Locate the cell with the specified text and output its [x, y] center coordinate. 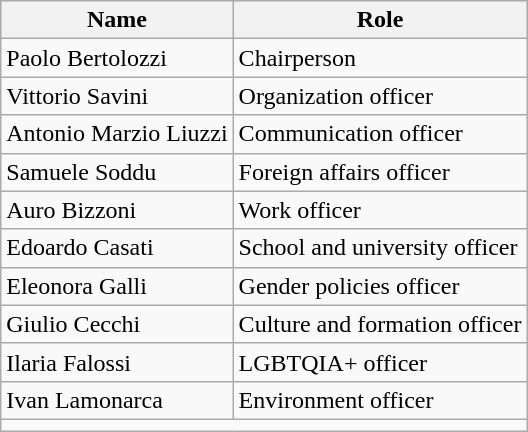
Vittorio Savini [117, 96]
Giulio Cecchi [117, 324]
Culture and formation officer [380, 324]
Eleonora Galli [117, 286]
Name [117, 20]
Environment officer [380, 400]
Work officer [380, 210]
Samuele Soddu [117, 172]
Antonio Marzio Liuzzi [117, 134]
Role [380, 20]
Organization officer [380, 96]
Ilaria Falossi [117, 362]
LGBTQIA+ officer [380, 362]
Edoardo Casati [117, 248]
School and university officer [380, 248]
Communication officer [380, 134]
Ivan Lamonarca [117, 400]
Chairperson [380, 58]
Foreign affairs officer [380, 172]
Gender policies officer [380, 286]
Auro Bizzoni [117, 210]
Paolo Bertolozzi [117, 58]
